Output the (X, Y) coordinate of the center of the cell containing the given text.  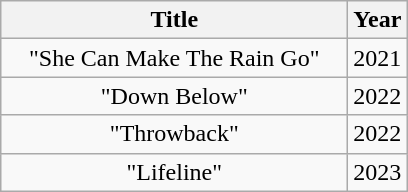
Title (174, 20)
"She Can Make The Rain Go" (174, 58)
"Down Below" (174, 96)
"Lifeline" (174, 172)
2021 (378, 58)
2023 (378, 172)
"Throwback" (174, 134)
Year (378, 20)
